Provide the [X, Y] coordinate of the cell's center where the given text is located.  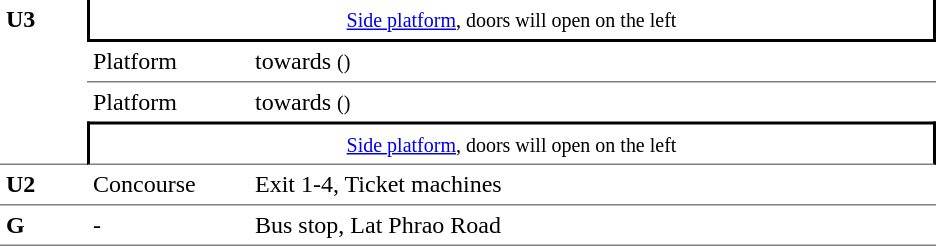
U3 [44, 82]
Bus stop, Lat Phrao Road [592, 226]
G [44, 226]
Concourse [168, 185]
Exit 1-4, Ticket machines [592, 185]
- [168, 226]
U2 [44, 185]
